Determine the [X, Y] coordinate at the center of the cell enclosing the given text.  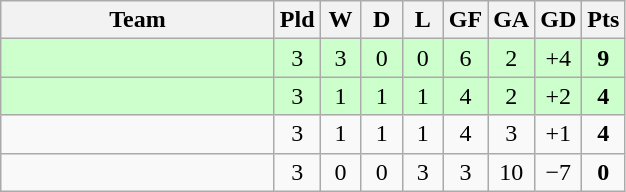
Team [138, 20]
Pts [604, 20]
−7 [558, 172]
6 [465, 58]
GD [558, 20]
+2 [558, 96]
W [340, 20]
+1 [558, 134]
10 [512, 172]
Pld [297, 20]
GA [512, 20]
+4 [558, 58]
D [382, 20]
GF [465, 20]
L [422, 20]
9 [604, 58]
